Output the [X, Y] coordinate of the center of the cell containing the given text.  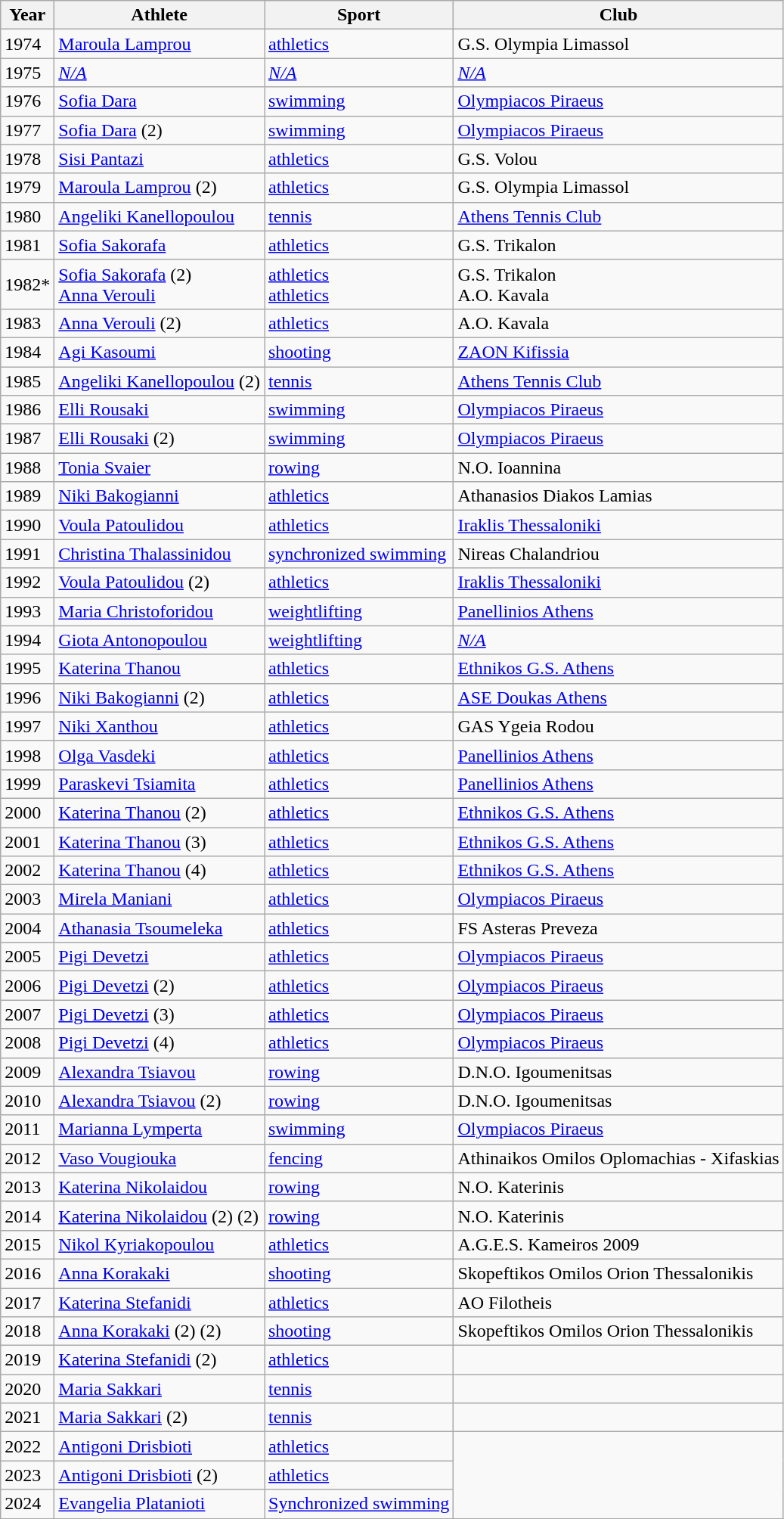
1994 [27, 640]
Sisi Pantazi [160, 159]
Niki Bakogianni (2) [160, 697]
Alexandra Tsiavou [160, 1072]
1984 [27, 352]
Katerina Nikolaidou (2) (2) [160, 1216]
Voula Patoulidou (2) [160, 582]
synchronized swimming [359, 554]
Katerina Stefanidi (2) [160, 1360]
1995 [27, 669]
1998 [27, 755]
Olga Vasdeki [160, 755]
fencing [359, 1158]
2007 [27, 1014]
2010 [27, 1101]
Antigoni Drisbioti [160, 1446]
2022 [27, 1446]
G.S. Trikalon A.O. Kavala [618, 284]
Voula Patoulidou [160, 525]
ASE Doukas Athens [618, 697]
2017 [27, 1302]
1985 [27, 381]
2012 [27, 1158]
Maroula Lamprou (2) [160, 188]
1999 [27, 784]
AO Filotheis [618, 1302]
Sport [359, 15]
1987 [27, 439]
Evangelia Platanioti [160, 1504]
A.O. Kavala [618, 323]
2019 [27, 1360]
Athanasia Tsoumeleka [160, 928]
1976 [27, 101]
Sofia Dara [160, 101]
2006 [27, 986]
Angeliki Kanellopoulou [160, 216]
2013 [27, 1187]
2021 [27, 1418]
1978 [27, 159]
Maria Sakkari (2) [160, 1418]
Katerina Thanou (2) [160, 812]
1983 [27, 323]
2016 [27, 1273]
2003 [27, 899]
Mirela Maniani [160, 899]
Niki Xanthou [160, 726]
1990 [27, 525]
2000 [27, 812]
Katerina Thanou (4) [160, 871]
Pigi Devetzi (3) [160, 1014]
Sofia Sakorafa (2) Anna Verouli [160, 284]
Giota Antonopoulou [160, 640]
2024 [27, 1504]
2011 [27, 1129]
1988 [27, 468]
Ν.Ο. Ioannina [618, 468]
Pigi Devetzi (2) [160, 986]
Katerina Stefanidi [160, 1302]
Anna Verouli (2) [160, 323]
Sofia Dara (2) [160, 130]
2015 [27, 1244]
1993 [27, 611]
ZAON Kifissia [618, 352]
1992 [27, 582]
Katerina Thanou [160, 669]
FS Asteras Preveza [618, 928]
Elli Rousaki [160, 410]
Tonia Svaier [160, 468]
2023 [27, 1475]
1996 [27, 697]
Athinaikos Omilos Oplomachias - Xifaskias [618, 1158]
Year [27, 15]
1981 [27, 245]
1982* [27, 284]
G.S. Trikalon [618, 245]
athletics athletics [359, 284]
Alexandra Tsiavou (2) [160, 1101]
Anna Korakaki [160, 1273]
Athanasios Diakos Lamias [618, 496]
Vaso Vougiouka [160, 1158]
GAS Ygeia Rodou [618, 726]
Pigi Devetzi [160, 957]
1979 [27, 188]
Elli Rousaki (2) [160, 439]
Antigoni Drisbioti (2) [160, 1475]
Pigi Devetzi (4) [160, 1043]
Nikol Kyriakopoulou [160, 1244]
1986 [27, 410]
2004 [27, 928]
1980 [27, 216]
Synchronized swimming [359, 1504]
Angeliki Kanellopoulou (2) [160, 381]
Maria Sakkari [160, 1389]
2009 [27, 1072]
1989 [27, 496]
Paraskevi Tsiamita [160, 784]
1975 [27, 73]
G.S. Volou [618, 159]
Sofia Sakorafa [160, 245]
Club [618, 15]
Maria Christoforidou [160, 611]
2018 [27, 1331]
Nireas Chalandriou [618, 554]
A.G.E.S. Kameiros 2009 [618, 1244]
Katerina Nikolaidou [160, 1187]
2002 [27, 871]
Katerina Thanou (3) [160, 842]
Niki Bakogianni [160, 496]
Christina Thalassinidou [160, 554]
1997 [27, 726]
1977 [27, 130]
1974 [27, 44]
Maroula Lamprou [160, 44]
2001 [27, 842]
Agi Kasoumi [160, 352]
2014 [27, 1216]
1991 [27, 554]
2008 [27, 1043]
2005 [27, 957]
Anna Korakaki (2) (2) [160, 1331]
2020 [27, 1389]
Marianna Lymperta [160, 1129]
Athlete [160, 15]
